Detect which cell encompasses the target text, then output its [x, y] center coordinate. 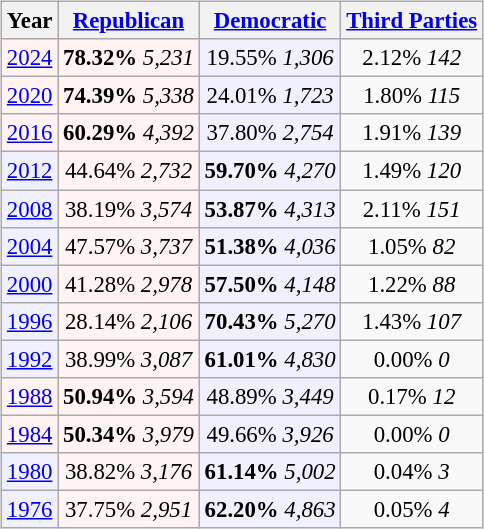
2020 [30, 96]
41.28% 2,978 [129, 284]
50.94% 3,594 [129, 396]
2024 [30, 58]
51.38% 4,036 [270, 246]
44.64% 2,732 [129, 171]
2004 [30, 246]
48.89% 3,449 [270, 396]
0.04% 3 [412, 472]
2016 [30, 133]
57.50% 4,148 [270, 284]
Republican [129, 21]
0.17% 12 [412, 396]
1988 [30, 396]
59.70% 4,270 [270, 171]
37.75% 2,951 [129, 509]
74.39% 5,338 [129, 96]
Third Parties [412, 21]
61.14% 5,002 [270, 472]
1.91% 139 [412, 133]
2008 [30, 209]
0.05% 4 [412, 509]
1.49% 120 [412, 171]
53.87% 4,313 [270, 209]
38.82% 3,176 [129, 472]
1.05% 82 [412, 246]
47.57% 3,737 [129, 246]
2000 [30, 284]
2.11% 151 [412, 209]
49.66% 3,926 [270, 434]
61.01% 4,830 [270, 359]
19.55% 1,306 [270, 58]
1992 [30, 359]
70.43% 5,270 [270, 321]
24.01% 1,723 [270, 96]
Democratic [270, 21]
Year [30, 21]
1996 [30, 321]
50.34% 3,979 [129, 434]
37.80% 2,754 [270, 133]
38.19% 3,574 [129, 209]
1.80% 115 [412, 96]
2012 [30, 171]
2.12% 142 [412, 58]
1980 [30, 472]
1.22% 88 [412, 284]
28.14% 2,106 [129, 321]
60.29% 4,392 [129, 133]
1984 [30, 434]
38.99% 3,087 [129, 359]
62.20% 4,863 [270, 509]
78.32% 5,231 [129, 58]
1.43% 107 [412, 321]
1976 [30, 509]
